Capture the cell that displays the provided text and extract its [x, y] central coordinate. 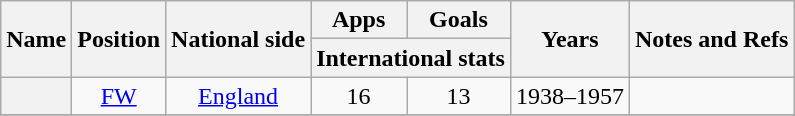
Apps [359, 20]
16 [359, 96]
Position [119, 39]
International stats [411, 58]
13 [459, 96]
Years [570, 39]
Goals [459, 20]
National side [238, 39]
Notes and Refs [711, 39]
1938–1957 [570, 96]
FW [119, 96]
Name [36, 39]
England [238, 96]
